Determine the (X, Y) coordinate at the center of the cell enclosing the given text.  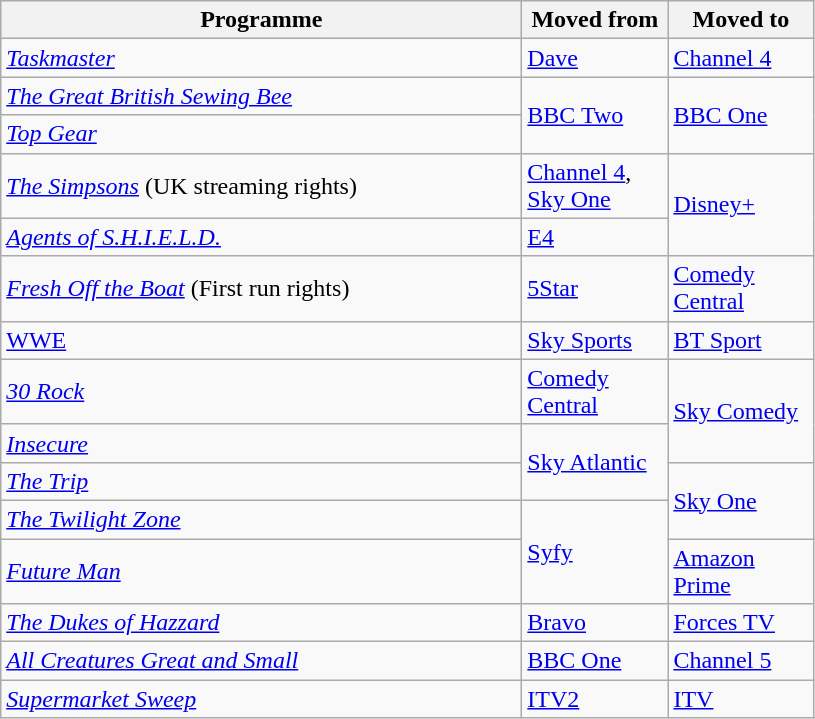
WWE (262, 340)
All Creatures Great and Small (262, 661)
Syfy (595, 552)
E4 (595, 237)
Agents of S.H.I.E.L.D. (262, 237)
ITV2 (595, 699)
Sky Atlantic (595, 462)
Top Gear (262, 134)
Sky One (741, 500)
ITV (741, 699)
BT Sport (741, 340)
Supermarket Sweep (262, 699)
Taskmaster (262, 58)
Channel 4 (741, 58)
Moved to (741, 20)
Fresh Off the Boat (First run rights) (262, 288)
Sky Comedy (741, 410)
Programme (262, 20)
Insecure (262, 443)
Forces TV (741, 623)
Disney+ (741, 204)
Amazon Prime (741, 570)
Channel 4,Sky One (595, 186)
30 Rock (262, 392)
The Simpsons (UK streaming rights) (262, 186)
Moved from (595, 20)
The Twilight Zone (262, 519)
BBC Two (595, 115)
5Star (595, 288)
Dave (595, 58)
Bravo (595, 623)
The Great British Sewing Bee (262, 96)
Future Man (262, 570)
The Trip (262, 481)
Sky Sports (595, 340)
Channel 5 (741, 661)
The Dukes of Hazzard (262, 623)
